Output the (x, y) coordinate of the center of the cell containing the given text.  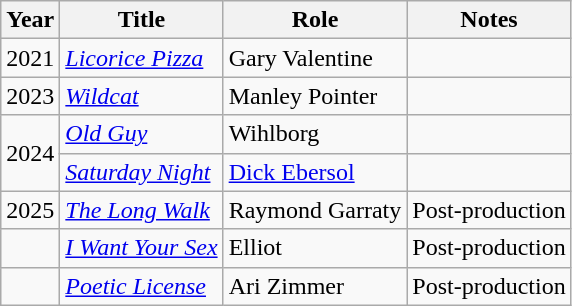
Dick Ebersol (315, 172)
2021 (30, 58)
Title (142, 20)
Manley Pointer (315, 96)
Gary Valentine (315, 58)
2025 (30, 210)
Saturday Night (142, 172)
2024 (30, 153)
2023 (30, 96)
Licorice Pizza (142, 58)
Elliot (315, 248)
Poetic License (142, 286)
Wihlborg (315, 134)
Raymond Garraty (315, 210)
Year (30, 20)
Ari Zimmer (315, 286)
Old Guy (142, 134)
I Want Your Sex (142, 248)
Wildcat (142, 96)
The Long Walk (142, 210)
Notes (489, 20)
Role (315, 20)
